Provide the [X, Y] coordinate of the cell's center where the given text is located.  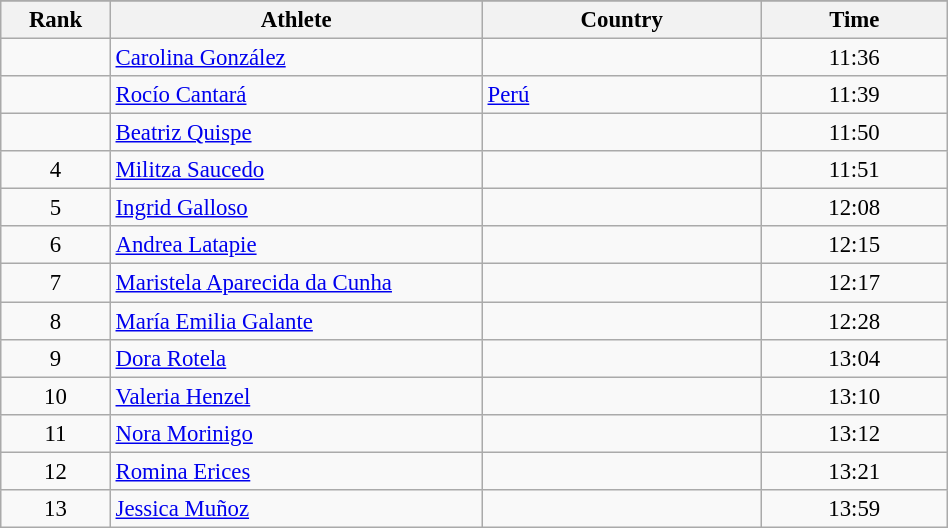
10 [56, 396]
Athlete [296, 20]
7 [56, 283]
13 [56, 509]
13:10 [854, 396]
13:59 [854, 509]
11:36 [854, 58]
Carolina González [296, 58]
Militza Saucedo [296, 170]
Jessica Muñoz [296, 509]
4 [56, 170]
13:04 [854, 358]
Beatriz Quispe [296, 133]
8 [56, 321]
6 [56, 245]
12:15 [854, 245]
Valeria Henzel [296, 396]
13:21 [854, 471]
Nora Morinigo [296, 433]
12:08 [854, 208]
Rocío Cantará [296, 95]
Ingrid Galloso [296, 208]
12:28 [854, 321]
Time [854, 20]
11:51 [854, 170]
Romina Erices [296, 471]
Rank [56, 20]
Dora Rotela [296, 358]
12:17 [854, 283]
11:50 [854, 133]
Maristela Aparecida da Cunha [296, 283]
Perú [622, 95]
13:12 [854, 433]
11 [56, 433]
11:39 [854, 95]
5 [56, 208]
María Emilia Galante [296, 321]
9 [56, 358]
Andrea Latapie [296, 245]
12 [56, 471]
Country [622, 20]
